Find where the given text appears and provide that cell's center as [X, Y] coordinate. 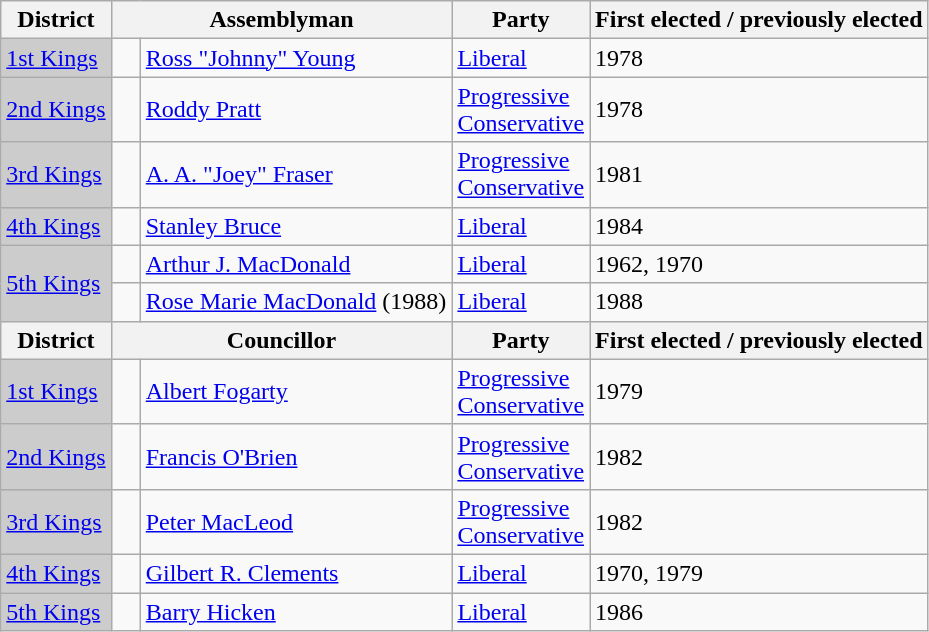
A. A. "Joey" Fraser [296, 174]
1981 [760, 174]
1988 [760, 302]
1979 [760, 392]
Gilbert R. Clements [296, 573]
Peter MacLeod [296, 522]
1986 [760, 611]
1970, 1979 [760, 573]
Barry Hicken [296, 611]
1962, 1970 [760, 264]
Albert Fogarty [296, 392]
Councillor [282, 340]
Francis O'Brien [296, 456]
Ross "Johnny" Young [296, 58]
Stanley Bruce [296, 226]
1984 [760, 226]
Rose Marie MacDonald (1988) [296, 302]
Arthur J. MacDonald [296, 264]
Assemblyman [282, 20]
Roddy Pratt [296, 110]
